Determine the [x, y] coordinate at the center of the cell enclosing the given text.  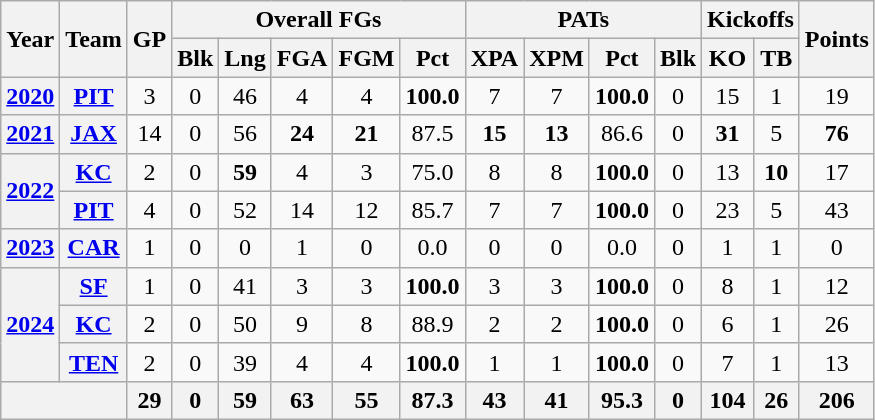
Kickoffs [751, 20]
Year [30, 39]
21 [366, 134]
2021 [30, 134]
10 [776, 172]
XPM [557, 58]
56 [245, 134]
19 [836, 96]
Points [836, 39]
2024 [30, 324]
JAX [94, 134]
KO [728, 58]
17 [836, 172]
CAR [94, 248]
75.0 [432, 172]
Lng [245, 58]
PATs [583, 20]
29 [149, 400]
46 [245, 96]
Team [94, 39]
87.3 [432, 400]
55 [366, 400]
2022 [30, 191]
206 [836, 400]
87.5 [432, 134]
63 [302, 400]
104 [728, 400]
9 [302, 324]
50 [245, 324]
FGM [366, 58]
88.9 [432, 324]
39 [245, 362]
95.3 [622, 400]
2023 [30, 248]
2020 [30, 96]
SF [94, 286]
85.7 [432, 210]
86.6 [622, 134]
24 [302, 134]
52 [245, 210]
TB [776, 58]
XPA [494, 58]
31 [728, 134]
GP [149, 39]
6 [728, 324]
FGA [302, 58]
76 [836, 134]
23 [728, 210]
Overall FGs [318, 20]
TEN [94, 362]
